Locate the cell with the specified text and output its [x, y] center coordinate. 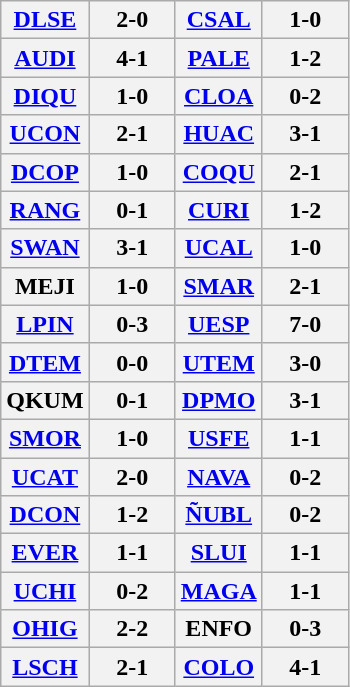
DLSE [45, 20]
QKUM [45, 400]
LSCH [45, 667]
COLO [218, 667]
OHIG [45, 629]
EVER [45, 553]
SLUI [218, 553]
SMAR [218, 286]
DPMO [218, 400]
0-0 [132, 362]
HUAC [218, 134]
CURI [218, 210]
SWAN [45, 248]
AUDI [45, 58]
NAVA [218, 477]
PALE [218, 58]
MAGA [218, 591]
7-0 [305, 324]
UCHI [45, 591]
MEJI [45, 286]
COQU [218, 172]
DTEM [45, 362]
ENFO [218, 629]
2-2 [132, 629]
CSAL [218, 20]
DCON [45, 515]
DCOP [45, 172]
UCAT [45, 477]
UESP [218, 324]
DIQU [45, 96]
UCON [45, 134]
3-0 [305, 362]
UTEM [218, 362]
RANG [45, 210]
ÑUBL [218, 515]
CLOA [218, 96]
USFE [218, 438]
SMOR [45, 438]
UCAL [218, 248]
LPIN [45, 324]
